Determine the (x, y) coordinate at the center of the cell enclosing the given text.  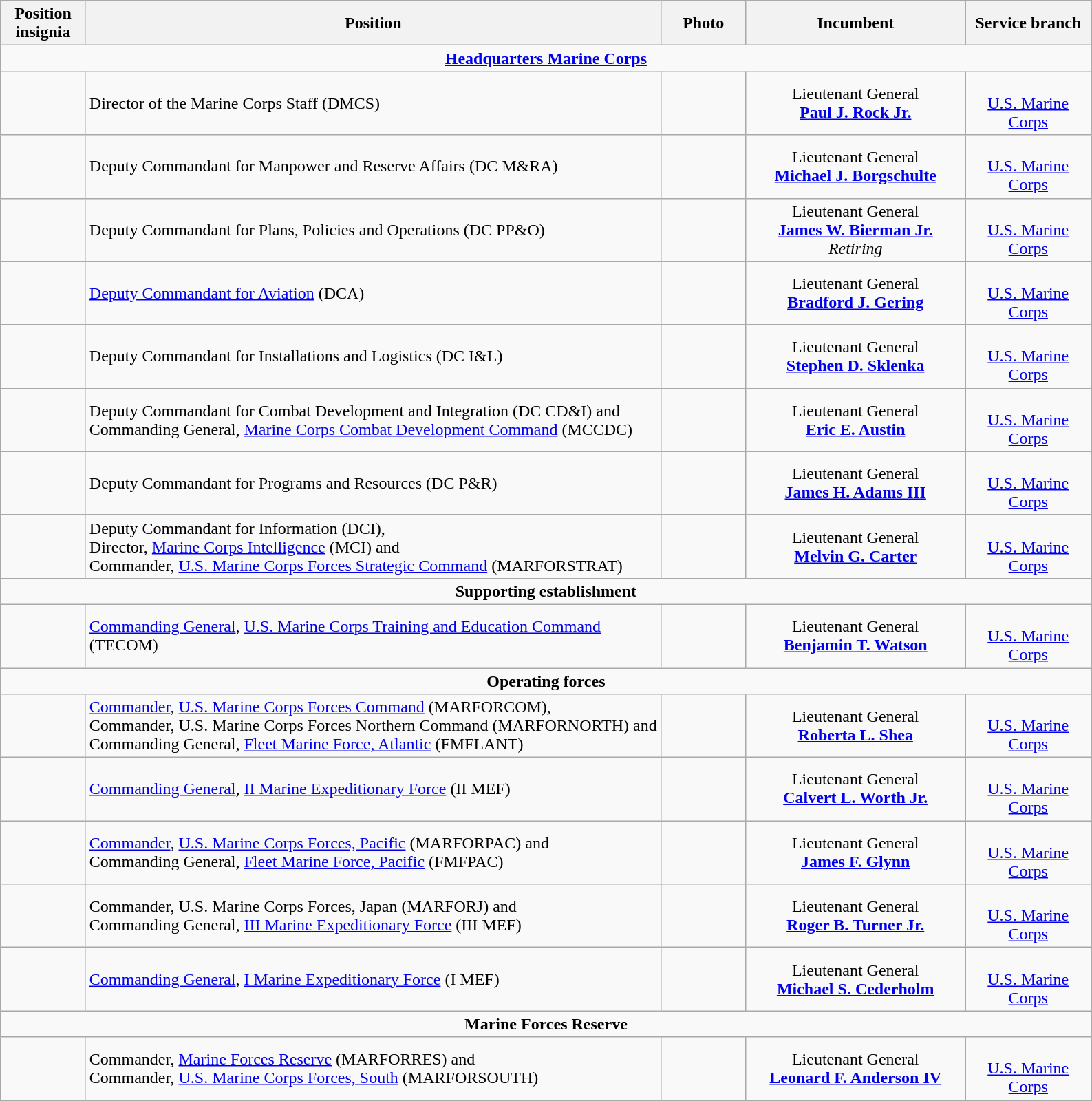
Lieutenant GeneralCalvert L. Worth Jr. (856, 789)
Lieutenant GeneralBradford J. Gering (856, 293)
Deputy Commandant for Plans, Policies and Operations (DC PP&O) (373, 230)
Supporting establishment (546, 591)
Commanding General, II Marine Expeditionary Force (II MEF) (373, 789)
Position insignia (43, 23)
Lieutenant GeneralMichael S. Cederholm (856, 979)
Deputy Commandant for Installations and Logistics (DC I&L) (373, 356)
Deputy Commandant for Programs and Resources (DC P&R) (373, 483)
Lieutenant GeneralStephen D. Sklenka (856, 356)
Commander, Marine Forces Reserve (MARFORRES) andCommander, U.S. Marine Corps Forces, South (MARFORSOUTH) (373, 1069)
Commanding General, U.S. Marine Corps Training and Education Command (TECOM) (373, 636)
Position (373, 23)
Incumbent (856, 23)
Headquarters Marine Corps (546, 58)
Lieutenant GeneralLeonard F. Anderson IV (856, 1069)
Commander, U.S. Marine Corps Forces, Japan (MARFORJ) andCommanding General, III Marine Expeditionary Force (III MEF) (373, 916)
Commanding General, I Marine Expeditionary Force (I MEF) (373, 979)
Deputy Commandant for Combat Development and Integration (DC CD&I) and Commanding General, Marine Corps Combat Development Command (MCCDC) (373, 420)
Service branch (1028, 23)
Marine Forces Reserve (546, 1024)
Lieutenant GeneralMichael J. Borgschulte (856, 167)
Lieutenant GeneralPaul J. Rock Jr. (856, 103)
Commander, U.S. Marine Corps Forces, Pacific (MARFORPAC) andCommanding General, Fleet Marine Force, Pacific (FMFPAC) (373, 853)
Lieutenant GeneralJames W. Bierman Jr.Retiring (856, 230)
Lieutenant GeneralRoger B. Turner Jr. (856, 916)
Lieutenant GeneralEric E. Austin (856, 420)
Lieutenant GeneralRoberta L. Shea (856, 726)
Lieutenant GeneralJames H. Adams III (856, 483)
Lieutenant GeneralMelvin G. Carter (856, 546)
Director of the Marine Corps Staff (DMCS) (373, 103)
Operating forces (546, 681)
Deputy Commandant for Manpower and Reserve Affairs (DC M&RA) (373, 167)
Lieutenant GeneralJames F. Glynn (856, 853)
Photo (703, 23)
Deputy Commandant for Aviation (DCA) (373, 293)
Lieutenant GeneralBenjamin T. Watson (856, 636)
